Identify which cell holds the provided text, then report its [X, Y] central coordinate. 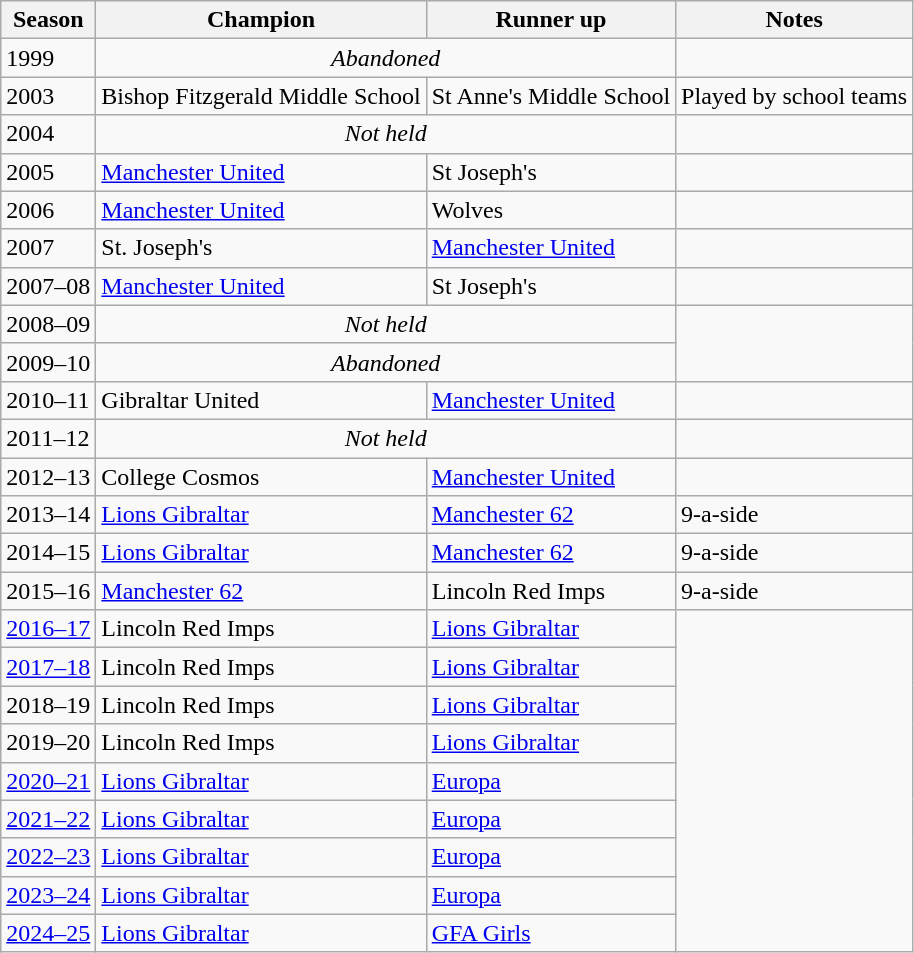
Gibraltar United [261, 400]
2014–15 [48, 553]
2012–13 [48, 477]
Champion [261, 20]
Season [48, 20]
2006 [48, 210]
2019–20 [48, 743]
2009–10 [48, 362]
2020–21 [48, 781]
2003 [48, 96]
St. Joseph's [261, 248]
1999 [48, 58]
2004 [48, 134]
Notes [794, 20]
Bishop Fitzgerald Middle School [261, 96]
2016–17 [48, 629]
2022–23 [48, 857]
2013–14 [48, 515]
2021–22 [48, 819]
Runner up [550, 20]
2017–18 [48, 667]
2011–12 [48, 438]
2007–08 [48, 286]
2010–11 [48, 400]
2005 [48, 172]
GFA Girls [550, 933]
2018–19 [48, 705]
2007 [48, 248]
St Anne's Middle School [550, 96]
Played by school teams [794, 96]
2008–09 [48, 324]
College Cosmos [261, 477]
2024–25 [48, 933]
Wolves [550, 210]
2023–24 [48, 895]
2015–16 [48, 591]
